Detect which cell encompasses the target text, then output its (X, Y) center coordinate. 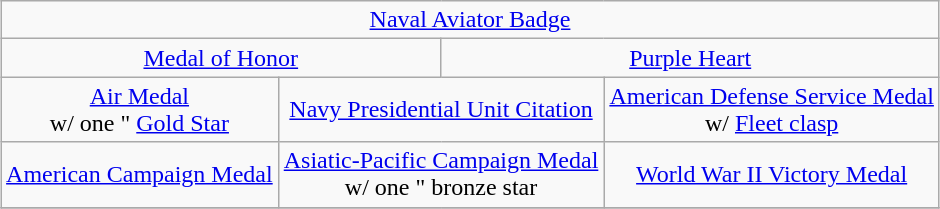
Navy Presidential Unit Citation (441, 110)
World War II Victory Medal (772, 174)
Medal of Honor (221, 58)
Asiatic-Pacific Campaign Medalw/ one " bronze star (441, 174)
American Campaign Medal (140, 174)
Purple Heart (690, 58)
Naval Aviator Badge (470, 20)
American Defense Service Medalw/ Fleet clasp (772, 110)
Air Medalw/ one " Gold Star (140, 110)
